Identify which cell holds the provided text, then report its [x, y] central coordinate. 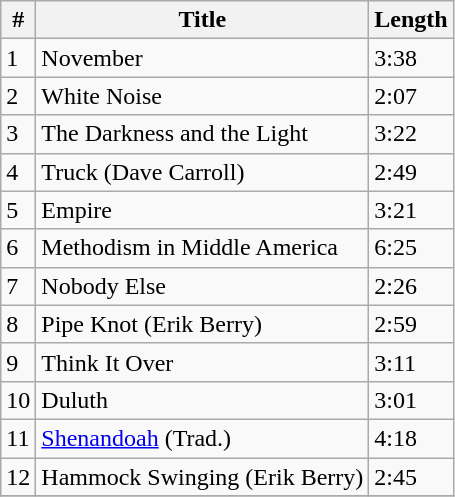
2:59 [411, 324]
November [202, 58]
Empire [202, 210]
Length [411, 20]
11 [18, 438]
Think It Over [202, 362]
Nobody Else [202, 286]
3:11 [411, 362]
Methodism in Middle America [202, 248]
3 [18, 134]
Title [202, 20]
3:01 [411, 400]
Truck (Dave Carroll) [202, 172]
2:45 [411, 477]
6:25 [411, 248]
3:21 [411, 210]
4 [18, 172]
The Darkness and the Light [202, 134]
2 [18, 96]
Duluth [202, 400]
5 [18, 210]
Pipe Knot (Erik Berry) [202, 324]
2:07 [411, 96]
Hammock Swinging (Erik Berry) [202, 477]
12 [18, 477]
2:49 [411, 172]
3:38 [411, 58]
8 [18, 324]
7 [18, 286]
3:22 [411, 134]
# [18, 20]
4:18 [411, 438]
9 [18, 362]
6 [18, 248]
1 [18, 58]
10 [18, 400]
Shenandoah (Trad.) [202, 438]
White Noise [202, 96]
2:26 [411, 286]
